Pinpoint the cell where the given text exists, returning its [X, Y] midpoint coordinate. 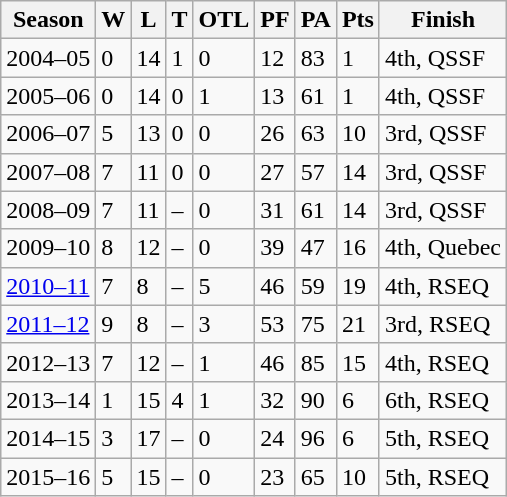
L [148, 20]
2014–15 [48, 438]
96 [316, 438]
4th, Quebec [442, 248]
2004–05 [48, 58]
53 [275, 324]
90 [316, 400]
85 [316, 362]
T [180, 20]
2010–11 [48, 286]
PA [316, 20]
9 [114, 324]
21 [358, 324]
75 [316, 324]
2009–10 [48, 248]
6th, RSEQ [442, 400]
2008–09 [48, 210]
26 [275, 134]
2007–08 [48, 172]
PF [275, 20]
2015–16 [48, 477]
W [114, 20]
59 [316, 286]
24 [275, 438]
31 [275, 210]
83 [316, 58]
Finish [442, 20]
16 [358, 248]
27 [275, 172]
2013–14 [48, 400]
23 [275, 477]
2012–13 [48, 362]
3rd, RSEQ [442, 324]
4 [180, 400]
65 [316, 477]
17 [148, 438]
Season [48, 20]
2011–12 [48, 324]
39 [275, 248]
63 [316, 134]
19 [358, 286]
Pts [358, 20]
OTL [224, 20]
32 [275, 400]
2006–07 [48, 134]
47 [316, 248]
57 [316, 172]
2005–06 [48, 96]
